Extract the [X, Y] coordinate from the center of the cell holding the provided text.  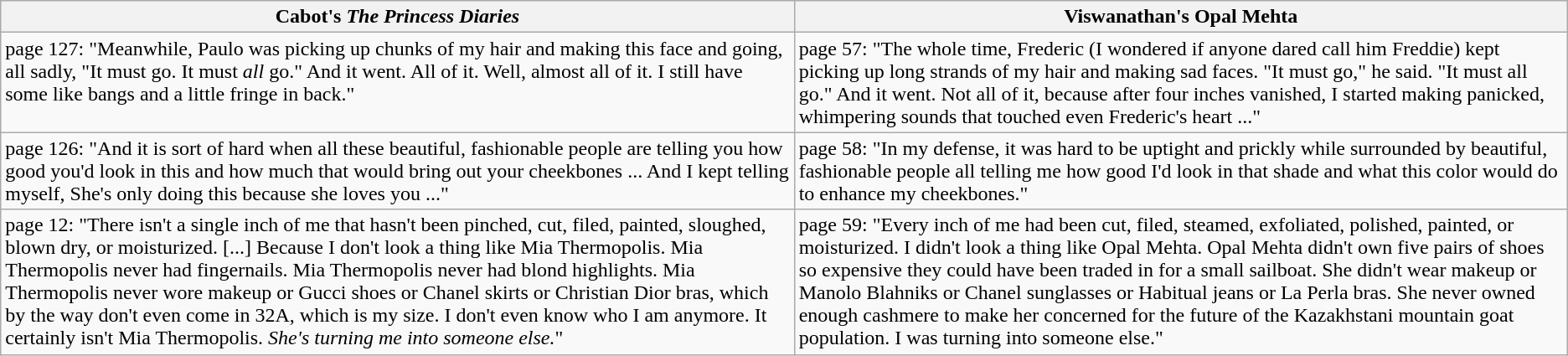
Viswanathan's Opal Mehta [1181, 17]
Cabot's The Princess Diaries [397, 17]
